Capture the cell that displays the provided text and extract its (X, Y) central coordinate. 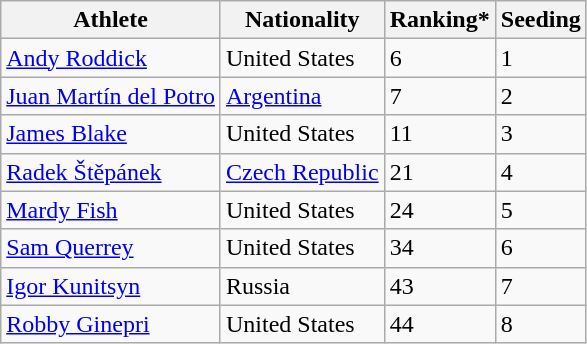
James Blake (111, 134)
Igor Kunitsyn (111, 286)
4 (540, 172)
44 (440, 324)
3 (540, 134)
Argentina (302, 96)
Mardy Fish (111, 210)
Ranking* (440, 20)
Russia (302, 286)
43 (440, 286)
Sam Querrey (111, 248)
24 (440, 210)
34 (440, 248)
8 (540, 324)
Andy Roddick (111, 58)
21 (440, 172)
11 (440, 134)
Radek Štěpánek (111, 172)
Nationality (302, 20)
Athlete (111, 20)
Seeding (540, 20)
Juan Martín del Potro (111, 96)
5 (540, 210)
1 (540, 58)
Czech Republic (302, 172)
2 (540, 96)
Robby Ginepri (111, 324)
